Locate the cell with the specified text and output its [x, y] center coordinate. 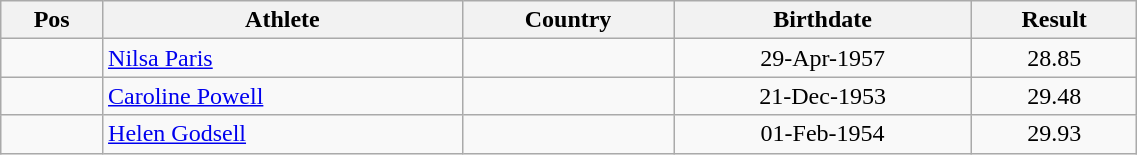
29.93 [1054, 134]
29.48 [1054, 96]
29-Apr-1957 [823, 58]
21-Dec-1953 [823, 96]
Pos [52, 20]
Caroline Powell [283, 96]
Athlete [283, 20]
28.85 [1054, 58]
Nilsa Paris [283, 58]
Result [1054, 20]
01-Feb-1954 [823, 134]
Birthdate [823, 20]
Country [568, 20]
Helen Godsell [283, 134]
